Locate the cell with the specified text and output its [x, y] center coordinate. 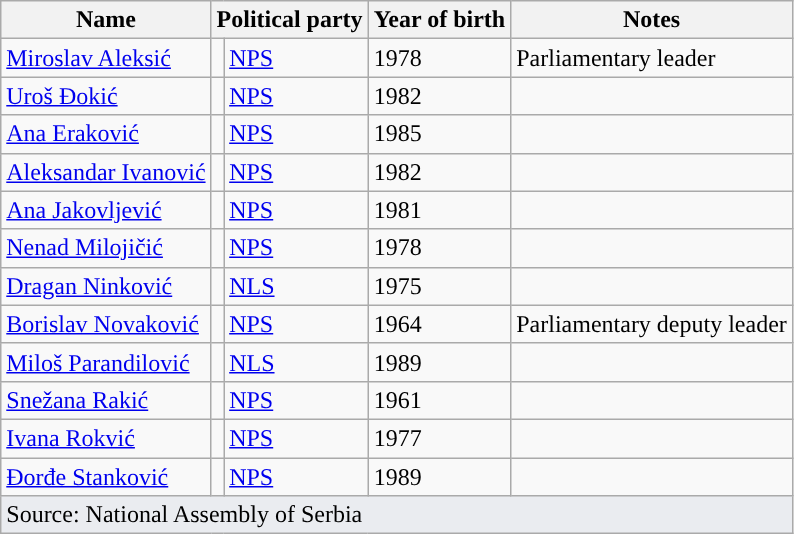
Year of birth [440, 20]
Ivana Rokvić [106, 438]
Nenad Milojičić [106, 248]
Ana Jakovljević [106, 210]
1961 [440, 400]
1985 [440, 134]
Parliamentary leader [652, 58]
Miloš Parandilović [106, 362]
Đorđe Stanković [106, 477]
Source: National Assembly of Serbia [397, 515]
Dragan Ninković [106, 286]
Parliamentary deputy leader [652, 324]
1977 [440, 438]
Aleksandar Ivanović [106, 172]
1964 [440, 324]
Miroslav Aleksić [106, 58]
Ana Eraković [106, 134]
Name [106, 20]
Political party [290, 20]
1975 [440, 286]
Borislav Novaković [106, 324]
Snežana Rakić [106, 400]
Uroš Đokić [106, 96]
Notes [652, 20]
1981 [440, 210]
